Scan for the cell matching the given text and deliver its [x, y] coordinate at center. 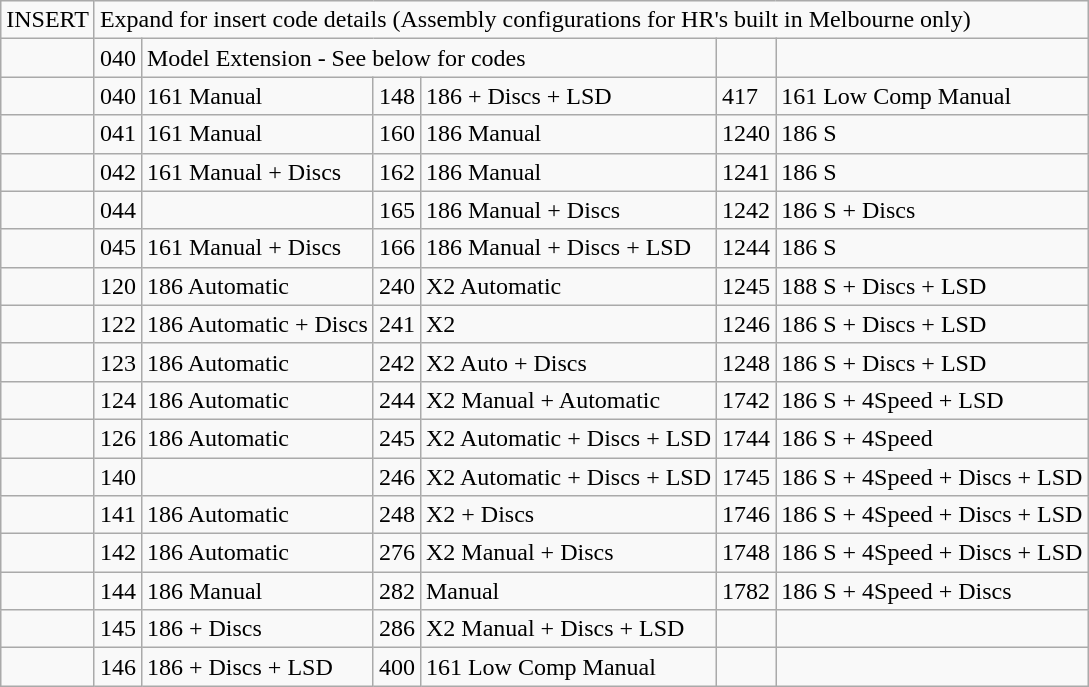
1246 [746, 324]
Model Extension - See below for codes [428, 58]
045 [118, 248]
1746 [746, 515]
145 [118, 629]
X2 Auto + Discs [568, 362]
186 S + 4Speed [932, 438]
276 [396, 553]
X2 Manual + Discs [568, 553]
1244 [746, 248]
1245 [746, 286]
X2 [568, 324]
1242 [746, 210]
186 S + Discs [932, 210]
141 [118, 515]
186 Manual + Discs [568, 210]
165 [396, 210]
X2 Manual + Discs + LSD [568, 629]
124 [118, 400]
120 [118, 286]
186 Manual + Discs + LSD [568, 248]
123 [118, 362]
148 [396, 96]
160 [396, 134]
1742 [746, 400]
241 [396, 324]
166 [396, 248]
X2 Automatic [568, 286]
417 [746, 96]
240 [396, 286]
1782 [746, 591]
041 [118, 134]
186 + Discs [257, 629]
245 [396, 438]
244 [396, 400]
042 [118, 172]
INSERT [48, 20]
188 S + Discs + LSD [932, 286]
1745 [746, 477]
248 [396, 515]
140 [118, 477]
282 [396, 591]
400 [396, 667]
1744 [746, 438]
162 [396, 172]
286 [396, 629]
246 [396, 477]
146 [118, 667]
186 Automatic + Discs [257, 324]
126 [118, 438]
044 [118, 210]
142 [118, 553]
1248 [746, 362]
Manual [568, 591]
122 [118, 324]
X2 + Discs [568, 515]
186 S + 4Speed + LSD [932, 400]
242 [396, 362]
1241 [746, 172]
144 [118, 591]
Expand for insert code details (Assembly configurations for HR's built in Melbourne only) [591, 20]
1240 [746, 134]
1748 [746, 553]
186 S + 4Speed + Discs [932, 591]
X2 Manual + Automatic [568, 400]
